Extract the [X, Y] coordinate from the center of the cell holding the provided text.  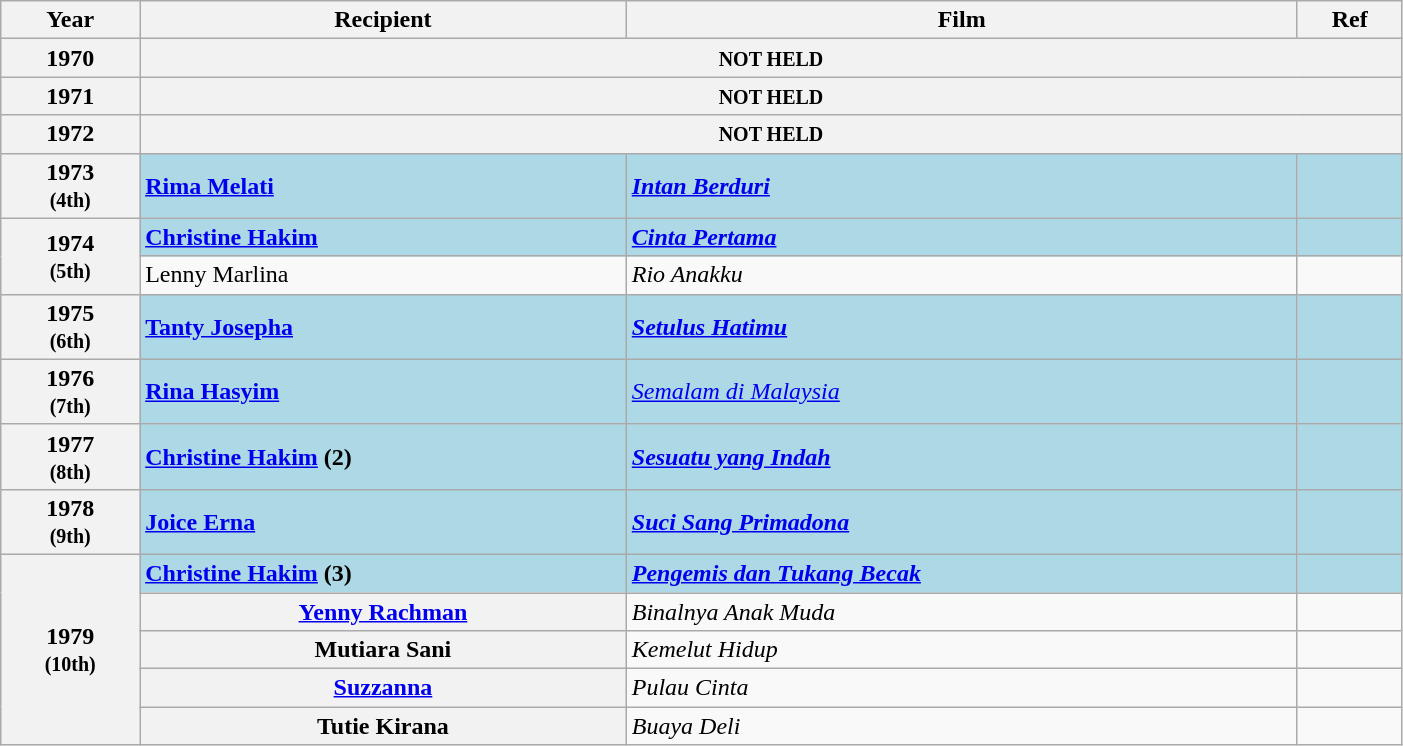
1972 [70, 134]
1977(8th) [70, 456]
Film [962, 20]
Mutiara Sani [384, 650]
Rima Melati [384, 186]
Setulus Hatimu [962, 326]
1975(6th) [70, 326]
Cinta Pertama [962, 237]
Joice Erna [384, 522]
Christine Hakim [384, 237]
Ref [1350, 20]
Intan Berduri [962, 186]
1978(9th) [70, 522]
Suzzanna [384, 688]
Sesuatu yang Indah [962, 456]
Suci Sang Primadona [962, 522]
1976(7th) [70, 392]
1971 [70, 96]
Year [70, 20]
Semalam di Malaysia [962, 392]
Recipient [384, 20]
Yenny Rachman [384, 611]
Tanty Josepha [384, 326]
Christine Hakim (3) [384, 573]
1973(4th) [70, 186]
Kemelut Hidup [962, 650]
Rio Anakku [962, 275]
Rina Hasyim [384, 392]
1974(5th) [70, 256]
1970 [70, 58]
Buaya Deli [962, 726]
Tutie Kirana [384, 726]
Lenny Marlina [384, 275]
Christine Hakim (2) [384, 456]
Pulau Cinta [962, 688]
Pengemis dan Tukang Becak [962, 573]
Binalnya Anak Muda [962, 611]
1979(10th) [70, 649]
